Identify which cell holds the provided text, then report its (X, Y) central coordinate. 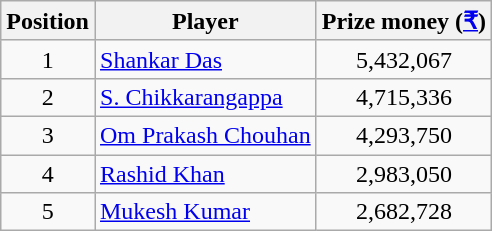
Shankar Das (205, 59)
2,682,728 (404, 212)
4,293,750 (404, 135)
4 (48, 173)
Position (48, 21)
Prize money (₹) (404, 21)
5 (48, 212)
2,983,050 (404, 173)
S. Chikkarangappa (205, 97)
5,432,067 (404, 59)
2 (48, 97)
4,715,336 (404, 97)
Rashid Khan (205, 173)
Om Prakash Chouhan (205, 135)
3 (48, 135)
1 (48, 59)
Player (205, 21)
Mukesh Kumar (205, 212)
